From the cell containing the given text, extract its center point as [x, y] coordinate. 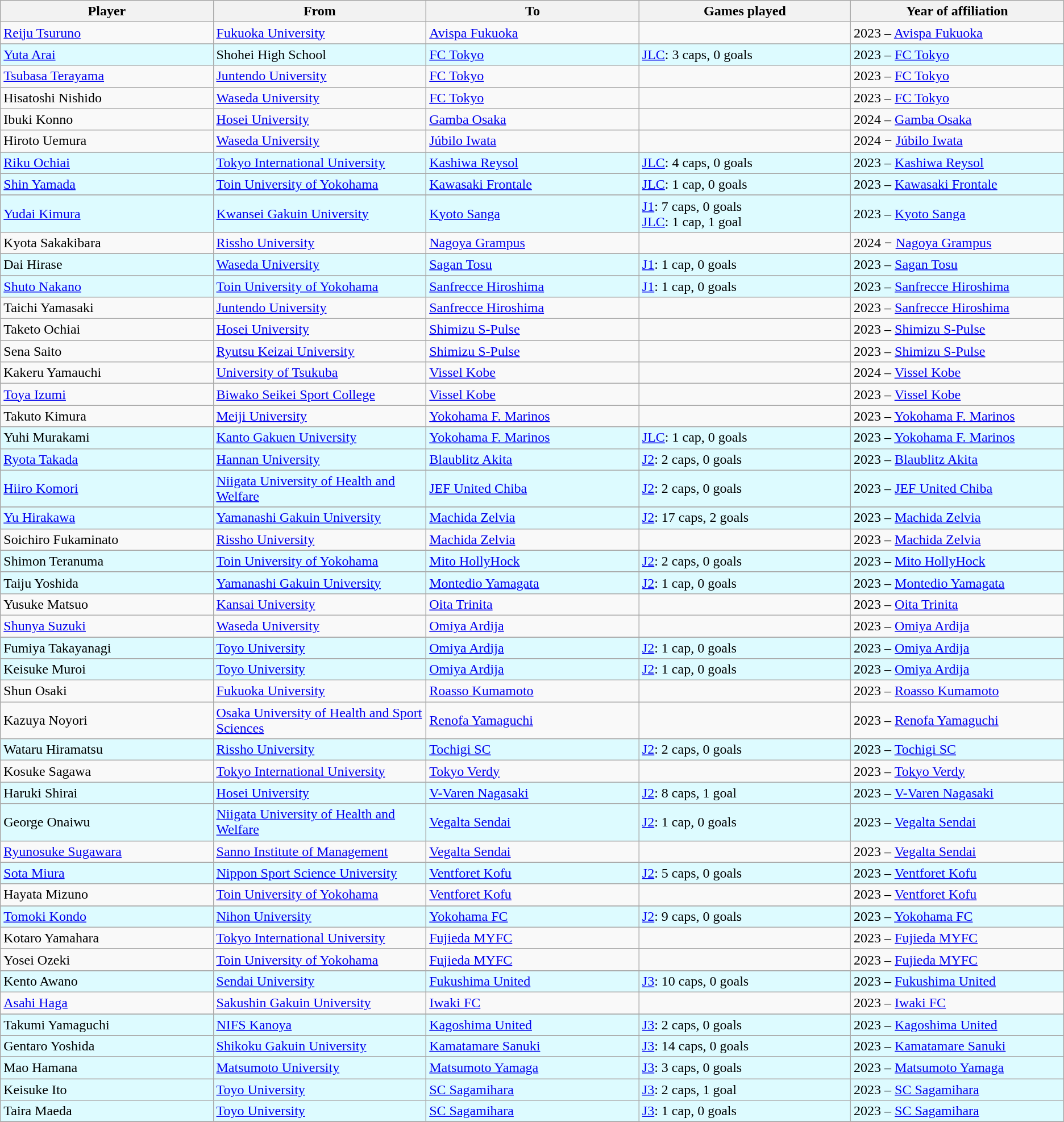
2023 – Tokyo Verdy [957, 771]
2023 – JEF United Chiba [957, 489]
2023 – Iwaki FC [957, 1003]
2023 – Blaublitz Akita [957, 459]
JLC: 4 caps, 0 goals [745, 163]
Reiju Tsuruno [107, 33]
University of Tsukuba [319, 373]
George Onaiwu [107, 822]
Kashiwa Reysol [533, 163]
Hayata Mizuno [107, 895]
Roasso Kumamoto [533, 691]
From [319, 11]
J3: 10 caps, 0 goals [745, 981]
Kawasaki Frontale [533, 184]
Fukushima United [533, 981]
J2: 5 caps, 0 goals [745, 873]
Wataru Hiramatsu [107, 750]
Shin Yamada [107, 184]
Renofa Yamaguchi [533, 721]
Hisatoshi Nishido [107, 98]
J3: 2 caps, 1 goal [745, 1090]
Sagan Tosu [533, 264]
Takuto Kimura [107, 416]
Hiroto Uemura [107, 141]
Tokyo Verdy [533, 771]
J3: 1 cap, 0 goals [745, 1111]
Year of affiliation [957, 11]
To [533, 11]
Yosei Ozeki [107, 959]
2023 – Avispa Fukuoka [957, 33]
Ibuki Konno [107, 119]
Games played [745, 11]
Blaublitz Akita [533, 459]
2023 – Kamatamare Sanuki [957, 1046]
Mito HollyHock [533, 561]
Hiiro Komori [107, 489]
Shun Osaki [107, 691]
Fumiya Takayanagi [107, 647]
Taketo Ochiai [107, 330]
J2: 8 caps, 1 goal [745, 793]
J3: 3 caps, 0 goals [745, 1068]
Kansai University [319, 604]
Ryunosuke Sugawara [107, 851]
Mao Hamana [107, 1068]
Yokohama FC [533, 916]
Iwaki FC [533, 1003]
Kento Awano [107, 981]
J1: 7 caps, 0 goalsJLC: 1 cap, 1 goal [745, 214]
Kosuke Sagawa [107, 771]
Dai Hirase [107, 264]
J3: 2 caps, 0 goals [745, 1025]
Kazuya Noyori [107, 721]
2024 − Nagoya Grampus [957, 243]
2023 – V-Varen Nagasaki [957, 793]
Nihon University [319, 916]
J3: 14 caps, 0 goals [745, 1046]
Sakushin Gakuin University [319, 1003]
Yu Hirakawa [107, 518]
JLC: 3 caps, 0 goals [745, 55]
Kagoshima United [533, 1025]
2023 – Roasso Kumamoto [957, 691]
Meiji University [319, 416]
J2: 9 caps, 0 goals [745, 916]
2023 – Renofa Yamaguchi [957, 721]
Júbilo Iwata [533, 141]
Shunya Suzuki [107, 626]
2023 – Yokohama FC [957, 916]
2023 – Tochigi SC [957, 750]
Sena Saito [107, 351]
Riku Ochiai [107, 163]
Ryota Takada [107, 459]
Kakeru Yamauchi [107, 373]
Taira Maeda [107, 1111]
Shimon Teranuma [107, 561]
Nagoya Grampus [533, 243]
2023 – Fukushima United [957, 981]
Taichi Yamasaki [107, 308]
2023 – Matsumoto Yamaga [957, 1068]
2023 – Oita Trinita [957, 604]
Kyoto Sanga [533, 214]
Keisuke Ito [107, 1090]
Montedio Yamagata [533, 583]
Gentaro Yoshida [107, 1046]
2023 – Kawasaki Frontale [957, 184]
2024 − Júbilo Iwata [957, 141]
Avispa Fukuoka [533, 33]
Nippon Sport Science University [319, 873]
Yusuke Matsuo [107, 604]
2024 – Gamba Osaka [957, 119]
Matsumoto University [319, 1068]
Kamatamare Sanuki [533, 1046]
Kyota Sakakibara [107, 243]
Sanno Institute of Management [319, 851]
Soichiro Fukaminato [107, 539]
Oita Trinita [533, 604]
Taiju Yoshida [107, 583]
JEF United Chiba [533, 489]
Yudai Kimura [107, 214]
Tomoki Kondo [107, 916]
Tsubasa Terayama [107, 76]
Ryutsu Keizai University [319, 351]
Osaka University of Health and Sport Sciences [319, 721]
Shikoku Gakuin University [319, 1046]
2023 – Sagan Tosu [957, 264]
2023 – Montedio Yamagata [957, 583]
Asahi Haga [107, 1003]
V-Varen Nagasaki [533, 793]
Gamba Osaka [533, 119]
Hannan University [319, 459]
Player [107, 11]
NIFS Kanoya [319, 1025]
Yuhi Murakami [107, 438]
2023 – Kyoto Sanga [957, 214]
2024 – Vissel Kobe [957, 373]
Kwansei Gakuin University [319, 214]
Shuto Nakano [107, 286]
Tochigi SC [533, 750]
Keisuke Muroi [107, 670]
2023 – Kagoshima United [957, 1025]
2023 – Vissel Kobe [957, 394]
Kotaro Yamahara [107, 938]
Shohei High School [319, 55]
Matsumoto Yamaga [533, 1068]
Toya Izumi [107, 394]
Sendai University [319, 981]
Kanto Gakuen University [319, 438]
Yuta Arai [107, 55]
Sota Miura [107, 873]
Takumi Yamaguchi [107, 1025]
Biwako Seikei Sport College [319, 394]
Haruki Shirai [107, 793]
2023 – Mito HollyHock [957, 561]
J2: 17 caps, 2 goals [745, 518]
2023 – Kashiwa Reysol [957, 163]
